Provide the [x, y] coordinate of the cell's center where the given text is located.  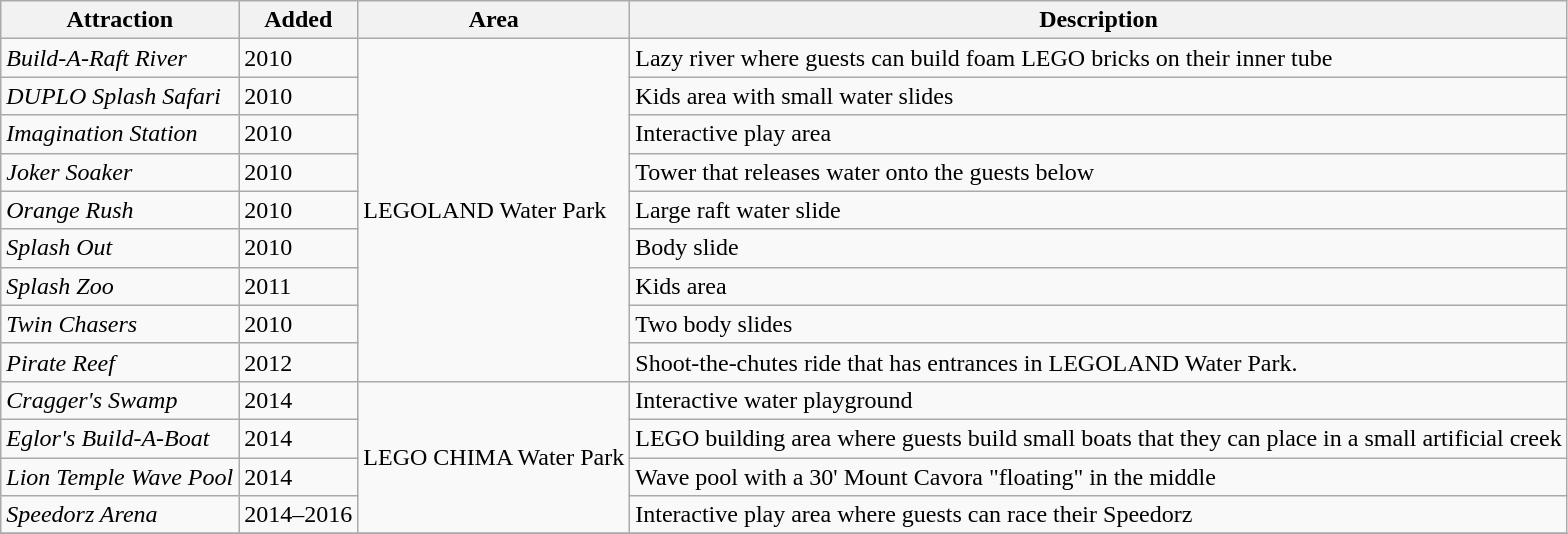
Speedorz Arena [120, 515]
Body slide [1098, 248]
Area [494, 20]
Large raft water slide [1098, 210]
Shoot-the-chutes ride that has entrances in LEGOLAND Water Park. [1098, 362]
Pirate Reef [120, 362]
Wave pool with a 30' Mount Cavora "floating" in the middle [1098, 477]
Build-A-Raft River [120, 58]
Lion Temple Wave Pool [120, 477]
Interactive play area where guests can race their Speedorz [1098, 515]
Eglor's Build-A-Boat [120, 438]
2012 [298, 362]
2011 [298, 286]
Kids area with small water slides [1098, 96]
Twin Chasers [120, 324]
Added [298, 20]
2014–2016 [298, 515]
DUPLO Splash Safari [120, 96]
Splash Out [120, 248]
LEGO building area where guests build small boats that they can place in a small artificial creek [1098, 438]
Lazy river where guests can build foam LEGO bricks on their inner tube [1098, 58]
Two body slides [1098, 324]
Interactive water playground [1098, 400]
Attraction [120, 20]
Joker Soaker [120, 172]
LEGOLAND Water Park [494, 210]
LEGO CHIMA Water Park [494, 457]
Kids area [1098, 286]
Orange Rush [120, 210]
Interactive play area [1098, 134]
Tower that releases water onto the guests below [1098, 172]
Description [1098, 20]
Imagination Station [120, 134]
Cragger's Swamp [120, 400]
Splash Zoo [120, 286]
